Return the (X, Y) coordinate for the center point of the cell that contains the specified text.  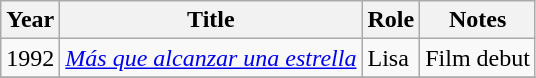
Film debut (478, 58)
Notes (478, 20)
1992 (30, 58)
Year (30, 20)
Más que alcanzar una estrella (211, 58)
Title (211, 20)
Lisa (391, 58)
Role (391, 20)
